Detect which cell encompasses the target text, then output its [x, y] center coordinate. 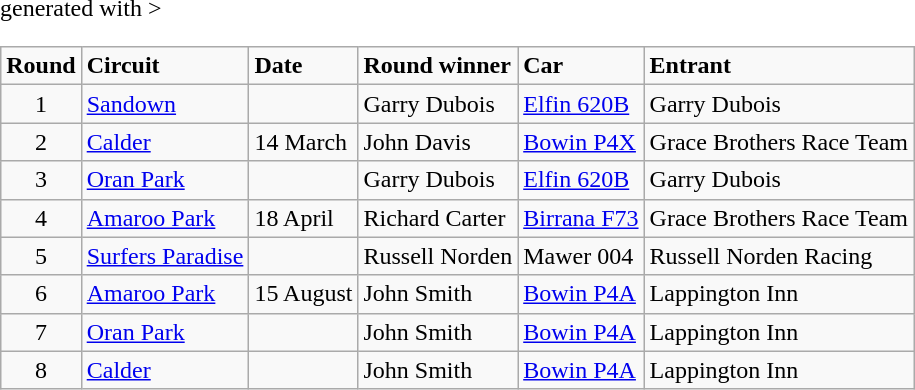
14 March [304, 142]
Sandown [165, 104]
15 August [304, 294]
Bowin P4X [581, 142]
2 [41, 142]
Round [41, 66]
Date [304, 66]
Richard Carter [438, 218]
1 [41, 104]
8 [41, 370]
Mawer 004 [581, 256]
3 [41, 180]
6 [41, 294]
Car [581, 66]
Russell Norden Racing [778, 256]
Russell Norden [438, 256]
Circuit [165, 66]
18 April [304, 218]
5 [41, 256]
Round winner [438, 66]
Entrant [778, 66]
John Davis [438, 142]
Surfers Paradise [165, 256]
Birrana F73 [581, 218]
7 [41, 332]
4 [41, 218]
